Find where the given text appears and provide that cell's center as [x, y] coordinate. 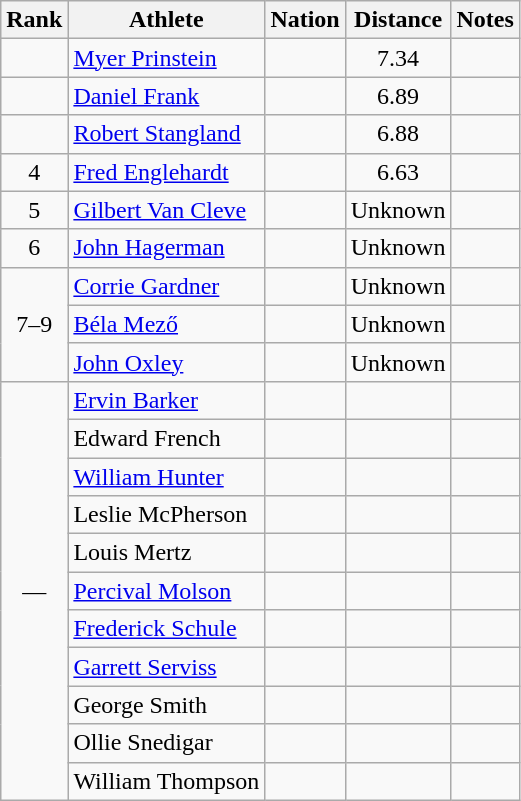
George Smith [166, 705]
William Hunter [166, 477]
Robert Stangland [166, 134]
Louis Mertz [166, 553]
7.34 [398, 58]
Distance [398, 20]
Daniel Frank [166, 96]
Notes [485, 20]
John Hagerman [166, 248]
Percival Molson [166, 591]
5 [34, 210]
Gilbert Van Cleve [166, 210]
Leslie McPherson [166, 515]
Fred Englehardt [166, 172]
Rank [34, 20]
Ervin Barker [166, 400]
Nation [305, 20]
7–9 [34, 324]
Garrett Serviss [166, 667]
Athlete [166, 20]
6.63 [398, 172]
Myer Prinstein [166, 58]
Edward French [166, 438]
Corrie Gardner [166, 286]
6.89 [398, 96]
Ollie Snedigar [166, 743]
6.88 [398, 134]
Béla Mező [166, 324]
4 [34, 172]
— [34, 590]
John Oxley [166, 362]
Frederick Schule [166, 629]
6 [34, 248]
William Thompson [166, 781]
